Pinpoint the cell where the given text exists, returning its (X, Y) midpoint coordinate. 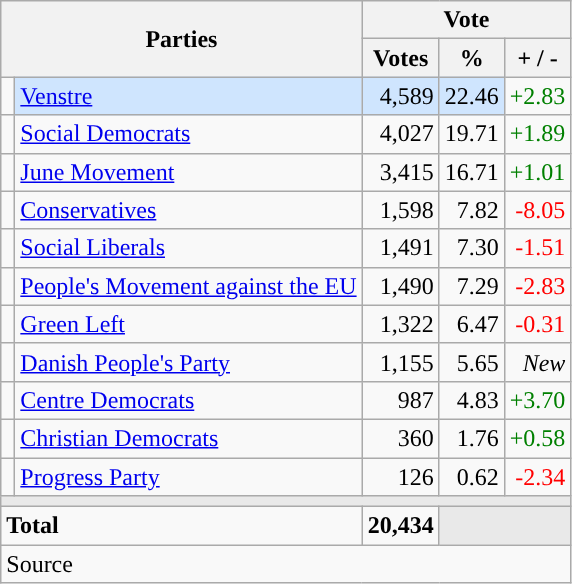
1,598 (400, 210)
-0.31 (538, 324)
1,490 (400, 286)
June Movement (188, 172)
-1.51 (538, 248)
Progress Party (188, 477)
+ / - (538, 58)
Danish People's Party (188, 362)
New (538, 362)
+1.89 (538, 134)
7.30 (472, 248)
7.82 (472, 210)
1,155 (400, 362)
-8.05 (538, 210)
+2.83 (538, 96)
People's Movement against the EU (188, 286)
Source (286, 564)
4.83 (472, 400)
4,027 (400, 134)
6.47 (472, 324)
7.29 (472, 286)
Social Democrats (188, 134)
3,415 (400, 172)
+1.01 (538, 172)
16.71 (472, 172)
+0.58 (538, 438)
1.76 (472, 438)
1,491 (400, 248)
20,434 (400, 526)
+3.70 (538, 400)
Venstre (188, 96)
4,589 (400, 96)
Centre Democrats (188, 400)
Parties (182, 39)
360 (400, 438)
Vote (466, 20)
22.46 (472, 96)
5.65 (472, 362)
0.62 (472, 477)
1,322 (400, 324)
Social Liberals (188, 248)
Christian Democrats (188, 438)
Votes (400, 58)
987 (400, 400)
126 (400, 477)
Green Left (188, 324)
Total (182, 526)
Conservatives (188, 210)
% (472, 58)
19.71 (472, 134)
-2.34 (538, 477)
-2.83 (538, 286)
